Determine the (x, y) coordinate at the center of the cell enclosing the given text.  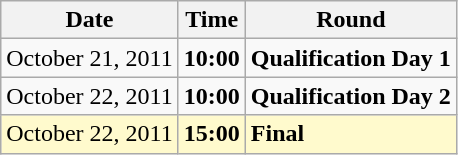
October 21, 2011 (90, 58)
Final (350, 134)
Date (90, 20)
Round (350, 20)
Qualification Day 2 (350, 96)
Time (212, 20)
15:00 (212, 134)
Qualification Day 1 (350, 58)
